Return the [x, y] coordinate for the center point of the cell that contains the specified text.  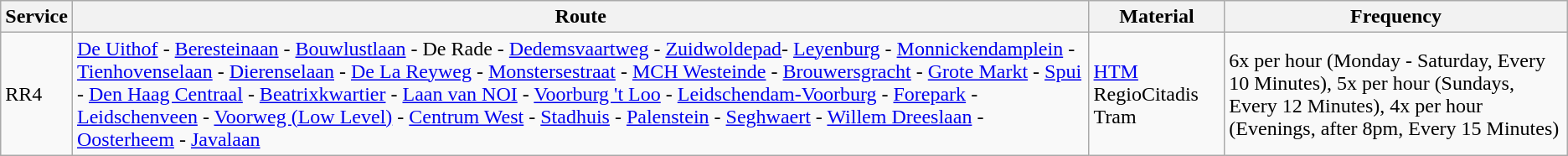
Material [1157, 17]
Route [580, 17]
Frequency [1395, 17]
6x per hour (Monday - Saturday, Every 10 Minutes), 5x per hour (Sundays, Every 12 Minutes), 4x per hour (Evenings, after 8pm, Every 15 Minutes) [1395, 94]
RR4 [37, 94]
HTM RegioCitadis Tram [1157, 94]
Service [37, 17]
